Return [X, Y] of the center of cell containing provided text 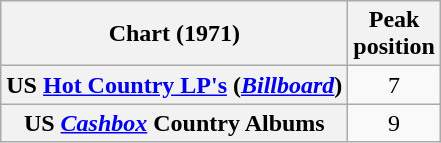
Peakposition [394, 34]
9 [394, 123]
Chart (1971) [174, 34]
US Cashbox Country Albums [174, 123]
7 [394, 85]
US Hot Country LP's (Billboard) [174, 85]
